Scan for the cell matching the given text and deliver its (X, Y) coordinate at center. 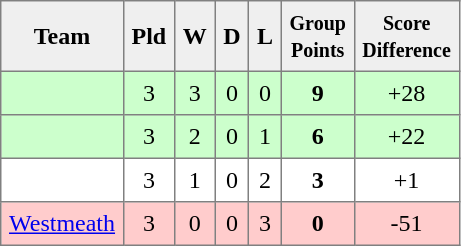
+22 (406, 137)
L (266, 36)
GroupPoints (318, 36)
W (194, 36)
6 (318, 137)
9 (318, 93)
D (232, 36)
ScoreDifference (406, 36)
Team (62, 36)
-51 (406, 224)
Pld (148, 36)
Westmeath (62, 224)
+28 (406, 93)
+1 (406, 180)
